Locate the cell with the specified text and output its [X, Y] center coordinate. 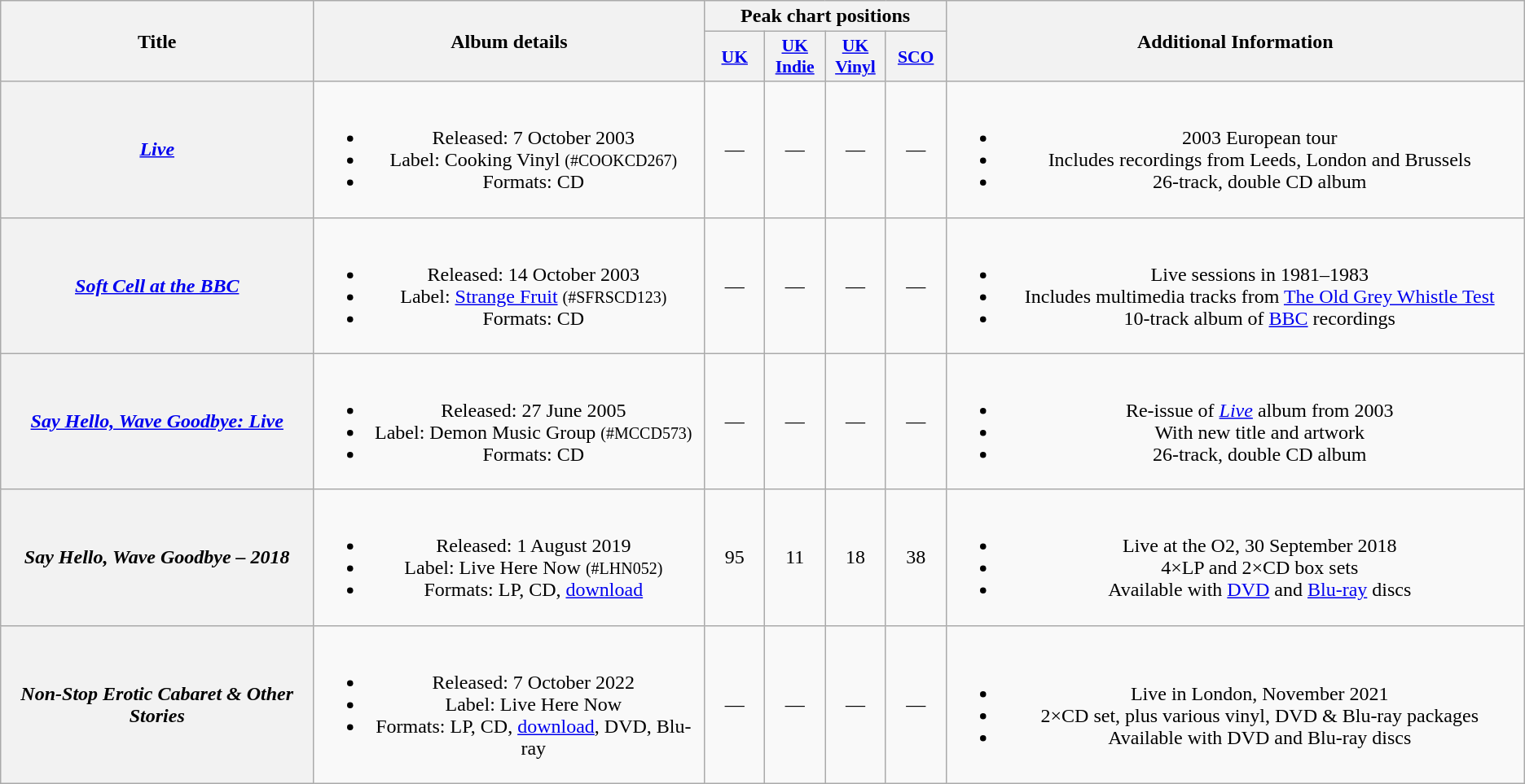
Released: 1 August 2019Label: Live Here Now (#LHN052)Formats: LP, CD, download [509, 557]
Released: 7 October 2022Label: Live Here NowFormats: LP, CD, download, DVD, Blu-ray [509, 704]
Released: 27 June 2005Label: Demon Music Group (#MCCD573)Formats: CD [509, 422]
UK [735, 57]
Non-Stop Erotic Cabaret & Other Stories [157, 704]
Re-issue of Live album from 2003With new title and artwork26-track, double CD album [1235, 422]
Released: 7 October 2003Label: Cooking Vinyl (#COOKCD267)Formats: CD [509, 150]
Live in London, November 20212×CD set, plus various vinyl, DVD & Blu-ray packagesAvailable with DVD and Blu-ray discs [1235, 704]
2003 European tourIncludes recordings from Leeds, London and Brussels26-track, double CD album [1235, 150]
11 [795, 557]
Live [157, 150]
95 [735, 557]
UKVinyl [855, 57]
Live at the O2, 30 September 20184×LP and 2×CD box setsAvailable with DVD and Blu-ray discs [1235, 557]
Album details [509, 41]
SCO [916, 57]
Title [157, 41]
Say Hello, Wave Goodbye: Live [157, 422]
Peak chart positions [825, 16]
18 [855, 557]
Say Hello, Wave Goodbye – 2018 [157, 557]
Released: 14 October 2003Label: Strange Fruit (#SFRSCD123)Formats: CD [509, 285]
UKIndie [795, 57]
Live sessions in 1981–1983Includes multimedia tracks from The Old Grey Whistle Test10-track album of BBC recordings [1235, 285]
Soft Cell at the BBC [157, 285]
Additional Information [1235, 41]
38 [916, 557]
